Return [X, Y] of the center of cell containing provided text 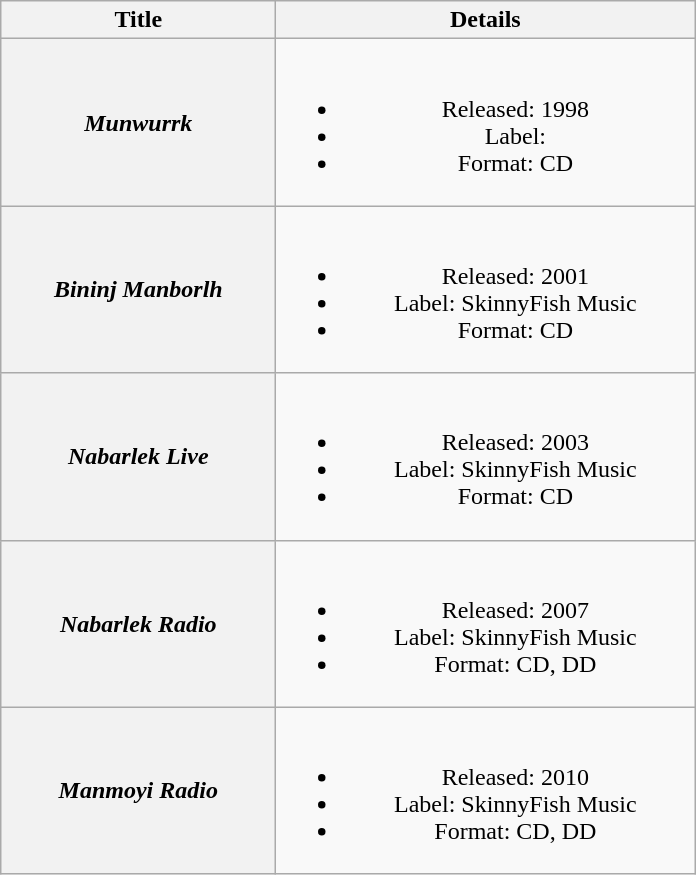
Nabarlek Radio [138, 624]
Munwurrk [138, 122]
Nabarlek Live [138, 456]
Title [138, 20]
Released: 2010Label: SkinnyFish MusicFormat: CD, DD [486, 790]
Manmoyi Radio [138, 790]
Details [486, 20]
Released: 1998Label:Format: CD [486, 122]
Released: 2007Label: SkinnyFish MusicFormat: CD, DD [486, 624]
Released: 2003Label: SkinnyFish MusicFormat: CD [486, 456]
Released: 2001Label: SkinnyFish MusicFormat: CD [486, 290]
Bininj Manborlh [138, 290]
